From the cell containing the given text, extract its center point as [X, Y] coordinate. 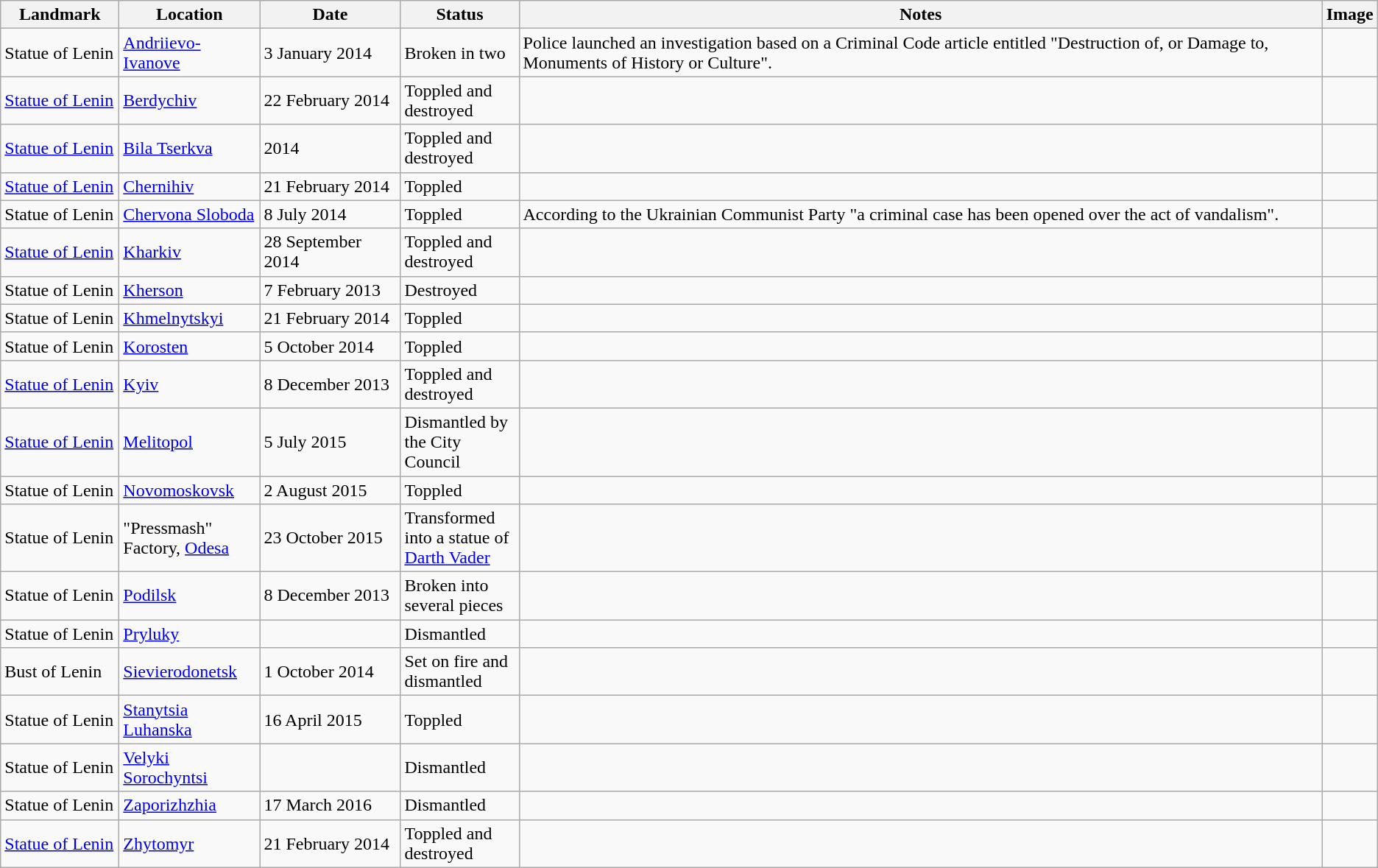
16 April 2015 [330, 720]
1 October 2014 [330, 671]
2 August 2015 [330, 490]
17 March 2016 [330, 805]
Dismantled by the City Council [459, 442]
Destroyed [459, 290]
Kharkiv [190, 252]
Bila Tserkva [190, 149]
Pryluky [190, 634]
Velyki Sorochyntsi [190, 767]
7 February 2013 [330, 290]
Police launched an investigation based on a Criminal Code article entitled "Destruction of, or Damage to, Monuments of History or Culture". [920, 53]
Status [459, 15]
Khmelnytskyi [190, 318]
Broken into several pieces [459, 596]
22 February 2014 [330, 100]
5 October 2014 [330, 346]
Date [330, 15]
Image [1350, 15]
Chervona Sloboda [190, 214]
28 September 2014 [330, 252]
Korosten [190, 346]
Podilsk [190, 596]
Sievierodonetsk [190, 671]
Set on fire and dismantled [459, 671]
Chernihiv [190, 186]
Kherson [190, 290]
Broken in two [459, 53]
23 October 2015 [330, 538]
Zhytomyr [190, 844]
Bust of Lenin [60, 671]
Location [190, 15]
Landmark [60, 15]
"Pressmash" Factory, Odesa [190, 538]
Berdychiv [190, 100]
Transformed into a statue of Darth Vader [459, 538]
Kyiv [190, 384]
3 January 2014 [330, 53]
2014 [330, 149]
Zaporizhzhia [190, 805]
Notes [920, 15]
Andriievo-Ivanove [190, 53]
According to the Ukrainian Communist Party "a criminal case has been opened over the act of vandalism". [920, 214]
Melitopol [190, 442]
5 July 2015 [330, 442]
8 July 2014 [330, 214]
Stanytsia Luhanska [190, 720]
Novomoskovsk [190, 490]
